From the cell containing the given text, extract its center point as [x, y] coordinate. 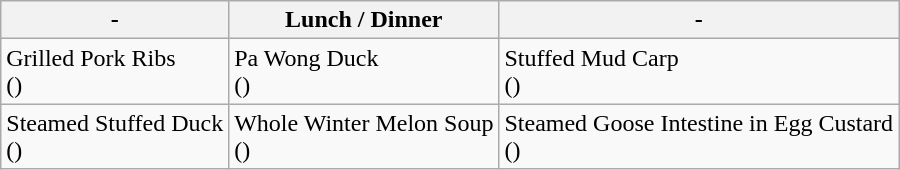
Pa Wong Duck() [364, 72]
Whole Winter Melon Soup() [364, 136]
Stuffed Mud Carp() [699, 72]
Steamed Stuffed Duck() [115, 136]
Lunch / Dinner [364, 20]
Grilled Pork Ribs() [115, 72]
Steamed Goose Intestine in Egg Custard() [699, 136]
